For the text-containing cell, return its midpoint in [x, y] coordinate format. 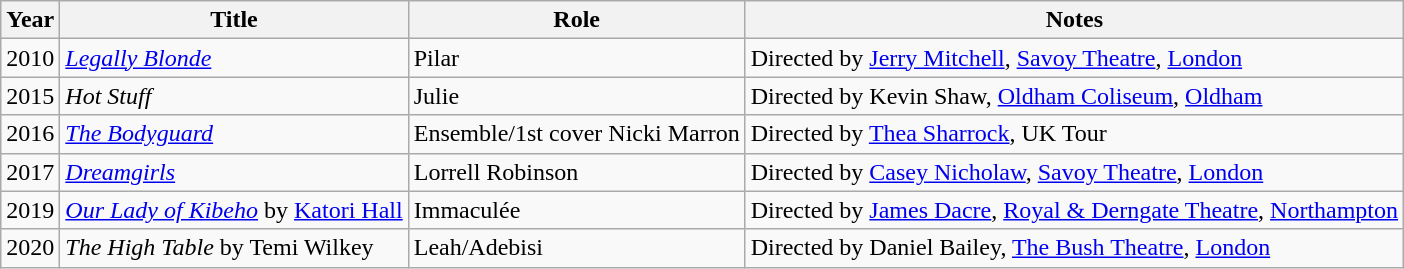
Directed by Daniel Bailey, The Bush Theatre, London [1074, 248]
2010 [30, 58]
The Bodyguard [234, 134]
Julie [576, 96]
2015 [30, 96]
2016 [30, 134]
2019 [30, 210]
Leah/Adebisi [576, 248]
Pilar [576, 58]
Ensemble/1st cover Nicki Marron [576, 134]
Directed by James Dacre, Royal & Derngate Theatre, Northampton [1074, 210]
Role [576, 20]
Directed by Kevin Shaw, Oldham Coliseum, Oldham [1074, 96]
Notes [1074, 20]
The High Table by Temi Wilkey [234, 248]
Our Lady of Kibeho by Katori Hall [234, 210]
Hot Stuff [234, 96]
Year [30, 20]
Legally Blonde [234, 58]
Immaculée [576, 210]
2020 [30, 248]
Title [234, 20]
Lorrell Robinson [576, 172]
Directed by Thea Sharrock, UK Tour [1074, 134]
Dreamgirls [234, 172]
Directed by Casey Nicholaw, Savoy Theatre, London [1074, 172]
Directed by Jerry Mitchell, Savoy Theatre, London [1074, 58]
2017 [30, 172]
